Search for the cell housing the specified text and yield its [X, Y] center coordinate. 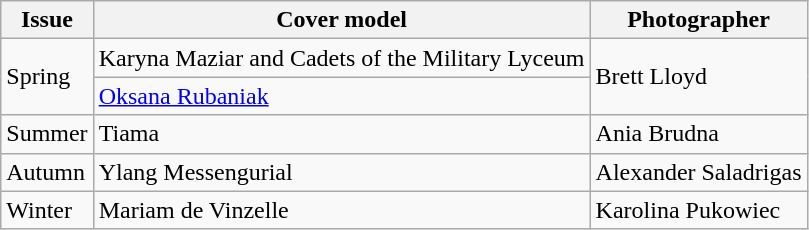
Issue [47, 20]
Photographer [698, 20]
Mariam de Vinzelle [342, 210]
Ylang Messengurial [342, 172]
Tiama [342, 134]
Spring [47, 77]
Oksana Rubaniak [342, 96]
Autumn [47, 172]
Brett Lloyd [698, 77]
Ania Brudna [698, 134]
Karyna Maziar and Cadets of the Military Lyceum [342, 58]
Karolina Pukowiec [698, 210]
Cover model [342, 20]
Winter [47, 210]
Summer [47, 134]
Alexander Saladrigas [698, 172]
